For the text-containing cell, return its midpoint in [X, Y] coordinate format. 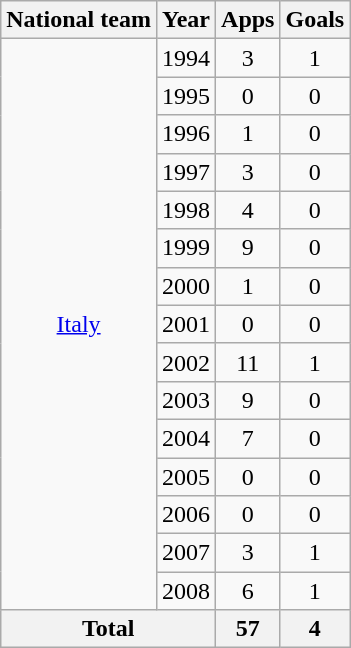
2003 [186, 400]
11 [248, 362]
1995 [186, 96]
Apps [248, 20]
2001 [186, 324]
7 [248, 438]
2000 [186, 286]
2006 [186, 515]
2005 [186, 477]
2008 [186, 591]
2002 [186, 362]
Italy [79, 324]
1998 [186, 210]
57 [248, 629]
1996 [186, 134]
6 [248, 591]
1997 [186, 172]
1994 [186, 58]
2004 [186, 438]
Year [186, 20]
National team [79, 20]
2007 [186, 553]
1999 [186, 248]
Goals [315, 20]
Total [108, 629]
